For the text-containing cell, return its midpoint in (X, Y) coordinate format. 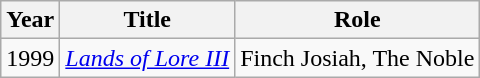
Finch Josiah, The Noble (358, 58)
Role (358, 20)
1999 (30, 58)
Year (30, 20)
Title (148, 20)
Lands of Lore III (148, 58)
